Return [X, Y] of the center of cell containing provided text 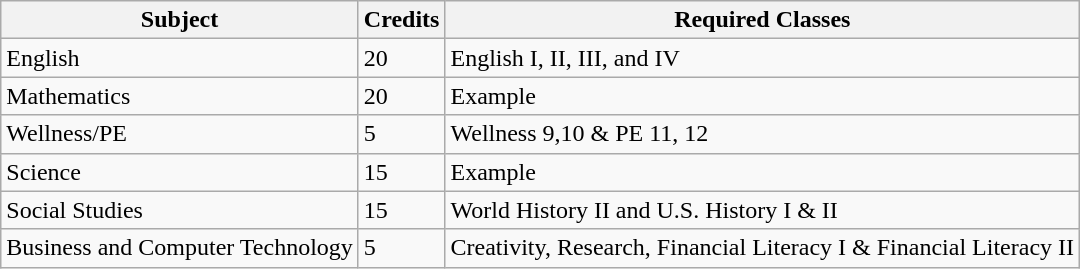
English I, II, III, and IV [762, 58]
Wellness/PE [180, 134]
Business and Computer Technology [180, 248]
World History II and U.S. History I & II [762, 210]
Subject [180, 20]
Wellness 9,10 & PE 11, 12 [762, 134]
Credits [402, 20]
English [180, 58]
Required Classes [762, 20]
Mathematics [180, 96]
Science [180, 172]
Creativity, Research, Financial Literacy I & Financial Literacy II [762, 248]
Social Studies [180, 210]
